From the cell containing the given text, extract its center point as [x, y] coordinate. 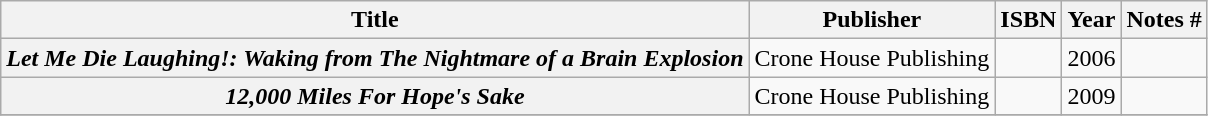
ISBN [1028, 20]
Notes # [1164, 20]
2009 [1092, 96]
Title [375, 20]
Year [1092, 20]
12,000 Miles For Hope's Sake [375, 96]
Publisher [872, 20]
2006 [1092, 58]
Let Me Die Laughing!: Waking from The Nightmare of a Brain Explosion [375, 58]
